Search for the cell housing the specified text and yield its (x, y) center coordinate. 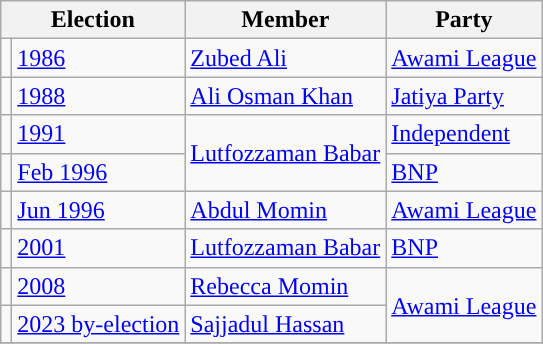
2001 (98, 248)
Abdul Momin (286, 210)
1986 (98, 58)
Jun 1996 (98, 210)
Election (93, 20)
Rebecca Momin (286, 286)
Jatiya Party (464, 96)
Sajjadul Hassan (286, 324)
Party (464, 20)
2008 (98, 286)
Zubed Ali (286, 58)
Member (286, 20)
1988 (98, 96)
Ali Osman Khan (286, 96)
Feb 1996 (98, 172)
2023 by-election (98, 324)
1991 (98, 134)
Independent (464, 134)
